Determine the [X, Y] coordinate at the center of the cell enclosing the given text.  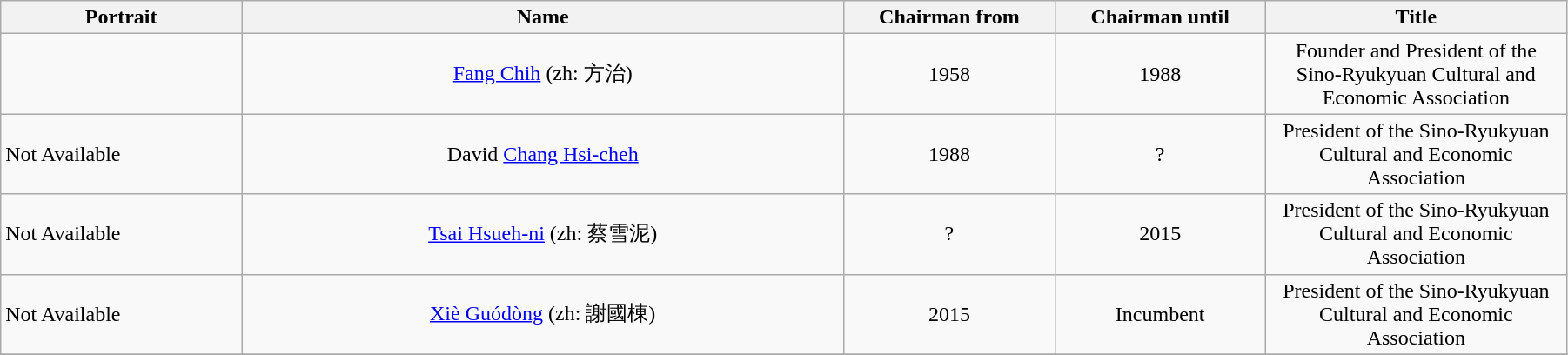
Incumbent [1160, 314]
Name [543, 17]
Xiè Guódòng (zh: 謝國棟) [543, 314]
Title [1416, 17]
Founder and President of the Sino-Ryukyuan Cultural and Economic Association [1416, 74]
Portrait [122, 17]
Chairman from [949, 17]
David Chang Hsi-cheh [543, 154]
Tsai Hsueh-ni (zh: 蔡雪泥) [543, 234]
Chairman until [1160, 17]
Fang Chih (zh: 方治) [543, 74]
1958 [949, 74]
